Extract the (x, y) coordinate from the center of the cell holding the provided text.  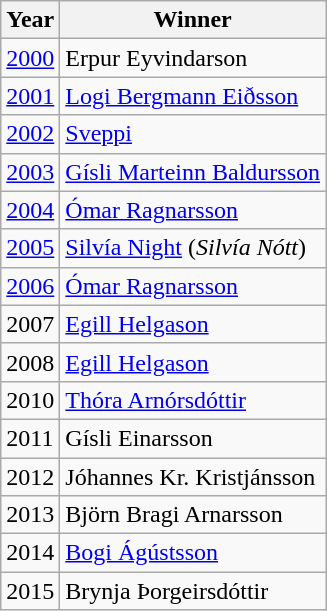
Silvía Night (Silvía Nótt) (193, 248)
2010 (30, 400)
2004 (30, 210)
2013 (30, 515)
2008 (30, 362)
2001 (30, 96)
2007 (30, 324)
Gísli Einarsson (193, 438)
Brynja Þorgeirsdóttir (193, 591)
Jóhannes Kr. Kristjánsson (193, 477)
Winner (193, 20)
Year (30, 20)
2015 (30, 591)
2006 (30, 286)
Thóra Arnórsdóttir (193, 400)
Bogi Ágústsson (193, 553)
2000 (30, 58)
2002 (30, 134)
2011 (30, 438)
2014 (30, 553)
2005 (30, 248)
2012 (30, 477)
Erpur Eyvindarson (193, 58)
2003 (30, 172)
Björn Bragi Arnarsson (193, 515)
Logi Bergmann Eiðsson (193, 96)
Gísli Marteinn Baldursson (193, 172)
Sveppi (193, 134)
